Scan for the cell matching the given text and deliver its (x, y) coordinate at center. 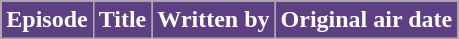
Episode (47, 20)
Original air date (366, 20)
Written by (214, 20)
Title (122, 20)
